For the text-containing cell, return its midpoint in [X, Y] coordinate format. 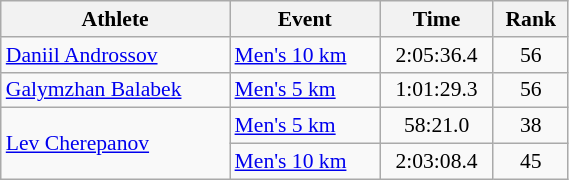
38 [530, 126]
Time [437, 19]
Athlete [116, 19]
Daniil Androssov [116, 55]
2:05:36.4 [437, 55]
Lev Cherepanov [116, 144]
1:01:29.3 [437, 90]
Galymzhan Balabek [116, 90]
45 [530, 162]
58:21.0 [437, 126]
Rank [530, 19]
2:03:08.4 [437, 162]
Event [305, 19]
